Scan for the cell matching the given text and deliver its [x, y] coordinate at center. 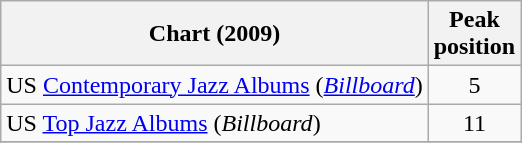
11 [474, 123]
5 [474, 85]
US Contemporary Jazz Albums (Billboard) [214, 85]
US Top Jazz Albums (Billboard) [214, 123]
Chart (2009) [214, 34]
Peakposition [474, 34]
